Locate the cell with the specified text and output its [x, y] center coordinate. 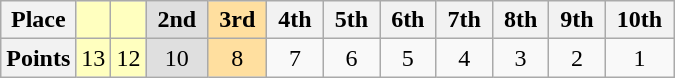
4 [464, 58]
6th [408, 20]
10th [639, 20]
5th [351, 20]
8th [520, 20]
13 [94, 58]
2nd [177, 20]
7th [464, 20]
5 [408, 58]
6 [351, 58]
9th [577, 20]
2 [577, 58]
3 [520, 58]
10 [177, 58]
4th [295, 20]
3rd [238, 20]
8 [238, 58]
7 [295, 58]
1 [639, 58]
Place [38, 20]
12 [128, 58]
Points [38, 58]
